Find where the given text appears and provide that cell's center as (x, y) coordinate. 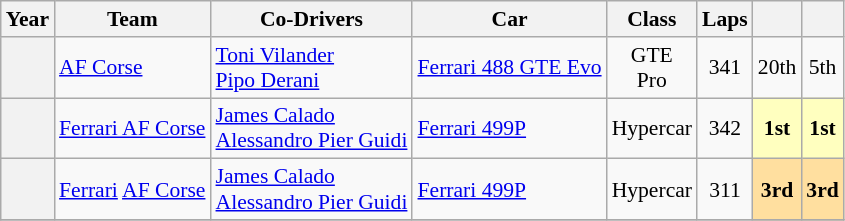
5th (822, 68)
Co-Drivers (311, 19)
Toni Vilander Pipo Derani (311, 68)
Car (509, 19)
341 (725, 68)
Laps (725, 19)
Team (132, 19)
Ferrari 488 GTE Evo (509, 68)
AF Corse (132, 68)
342 (725, 128)
311 (725, 190)
Class (652, 19)
Year (28, 19)
20th (778, 68)
GTEPro (652, 68)
